From the cell containing the given text, extract its center point as [X, Y] coordinate. 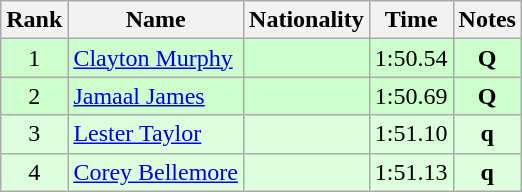
Clayton Murphy [156, 58]
1:50.54 [411, 58]
Name [156, 20]
Jamaal James [156, 96]
Lester Taylor [156, 134]
Notes [487, 20]
1:51.13 [411, 172]
2 [34, 96]
4 [34, 172]
Nationality [307, 20]
3 [34, 134]
1:50.69 [411, 96]
1:51.10 [411, 134]
Rank [34, 20]
Corey Bellemore [156, 172]
Time [411, 20]
1 [34, 58]
